Extract the [X, Y] coordinate from the center of the cell holding the provided text.  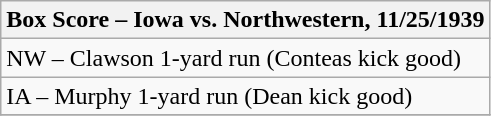
Box Score – Iowa vs. Northwestern, 11/25/1939 [246, 20]
IA – Murphy 1-yard run (Dean kick good) [246, 96]
NW – Clawson 1-yard run (Conteas kick good) [246, 58]
